Capture the cell that displays the provided text and extract its (x, y) central coordinate. 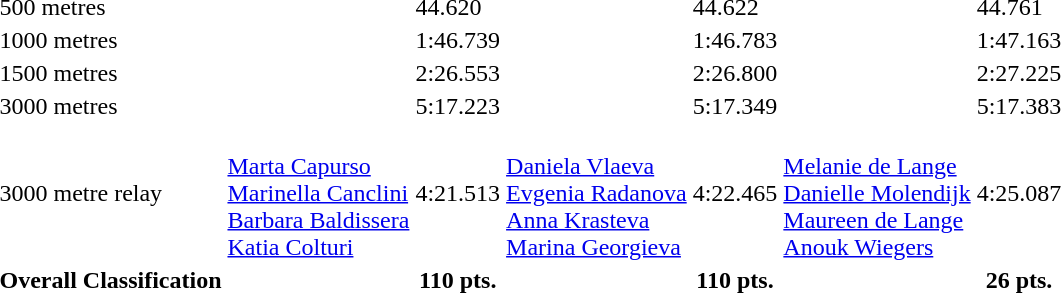
5:17.349 (735, 106)
2:26.800 (735, 73)
Marta CapursoMarinella CancliniBarbara BaldisseraKatia Colturi (318, 193)
5:17.223 (458, 106)
1:46.783 (735, 40)
Melanie de LangeDanielle MolendijkMaureen de LangeAnouk Wiegers (877, 193)
4:21.513 (458, 193)
2:26.553 (458, 73)
4:22.465 (735, 193)
Daniela VlaevaEvgenia RadanovaAnna KrastevaMarina Georgieva (597, 193)
1:46.739 (458, 40)
